Identify which cell holds the provided text, then report its (x, y) central coordinate. 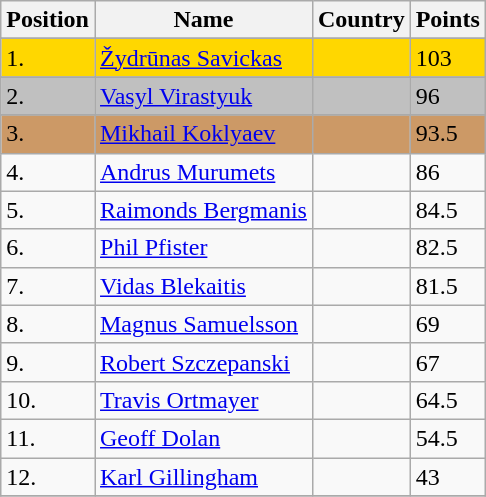
81.5 (448, 286)
9. (48, 362)
4. (48, 172)
86 (448, 172)
10. (48, 400)
Phil Pfister (203, 248)
Points (448, 20)
Position (48, 20)
12. (48, 477)
67 (448, 362)
11. (48, 438)
93.5 (448, 134)
5. (48, 210)
1. (48, 58)
43 (448, 477)
2. (48, 96)
103 (448, 58)
Travis Ortmayer (203, 400)
Raimonds Bergmanis (203, 210)
6. (48, 248)
Andrus Murumets (203, 172)
69 (448, 324)
Magnus Samuelsson (203, 324)
Geoff Dolan (203, 438)
82.5 (448, 248)
Name (203, 20)
Mikhail Koklyaev (203, 134)
Robert Szczepanski (203, 362)
Žydrūnas Savickas (203, 58)
Vidas Blekaitis (203, 286)
7. (48, 286)
8. (48, 324)
3. (48, 134)
Karl Gillingham (203, 477)
84.5 (448, 210)
96 (448, 96)
Country (361, 20)
Vasyl Virastyuk (203, 96)
54.5 (448, 438)
64.5 (448, 400)
